Provide the [X, Y] coordinate of the cell's center where the given text is located.  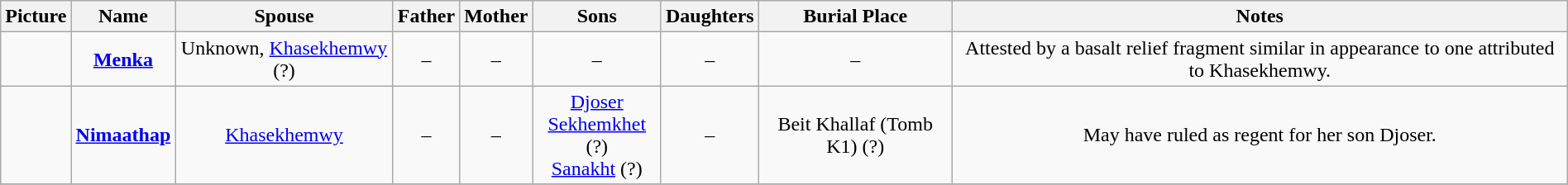
Khasekhemwy [284, 135]
Father [426, 17]
Name [123, 17]
Sons [597, 17]
Mother [496, 17]
Notes [1260, 17]
Daughters [710, 17]
Picture [36, 17]
Nimaathap [123, 135]
May have ruled as regent for her son Djoser. [1260, 135]
Beit Khallaf (Tomb K1) (?) [855, 135]
DjoserSekhemkhet (?)Sanakht (?) [597, 135]
Unknown, Khasekhemwy (?) [284, 59]
Burial Place [855, 17]
Attested by a basalt relief fragment similar in appearance to one attributed to Khasekhemwy. [1260, 59]
Menka [123, 59]
Spouse [284, 17]
